Return [x, y] of the center of cell containing provided text 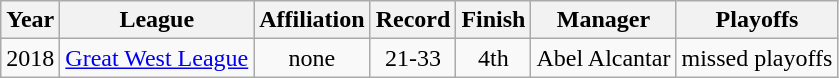
Year [30, 20]
2018 [30, 58]
Abel Alcantar [604, 58]
21-33 [413, 58]
none [312, 58]
Finish [494, 20]
missed playoffs [757, 58]
4th [494, 58]
Great West League [157, 58]
League [157, 20]
Affiliation [312, 20]
Manager [604, 20]
Record [413, 20]
Playoffs [757, 20]
